Capture the cell that displays the provided text and extract its (X, Y) central coordinate. 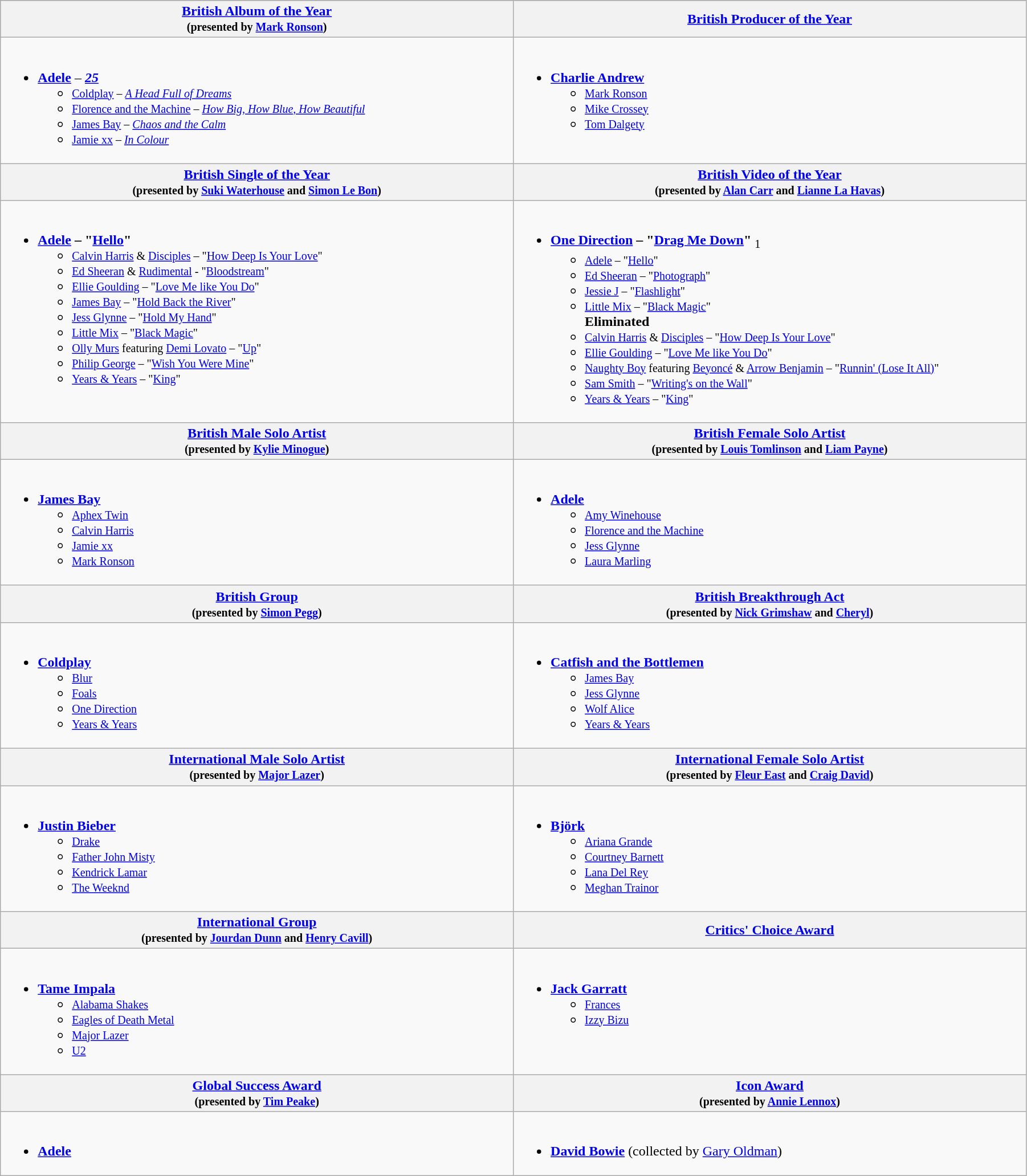
British Female Solo Artist(presented by Louis Tomlinson and Liam Payne) (770, 441)
Global Success Award(presented by Tim Peake) (257, 1093)
British Male Solo Artist(presented by Kylie Minogue) (257, 441)
Justin BieberDrakeFather John MistyKendrick LamarThe Weeknd (257, 849)
Tame ImpalaAlabama ShakesEagles of Death MetalMajor LazerU2 (257, 1012)
Critics' Choice Award (770, 930)
Jack GarrattFrancesIzzy Bizu (770, 1012)
British Breakthrough Act(presented by Nick Grimshaw and Cheryl) (770, 604)
British Single of the Year(presented by Suki Waterhouse and Simon Le Bon) (257, 182)
Charlie AndrewMark RonsonMike CrosseyTom Dalgety (770, 100)
Icon Award(presented by Annie Lennox) (770, 1093)
David Bowie (collected by Gary Oldman) (770, 1144)
James BayAphex TwinCalvin HarrisJamie xxMark Ronson (257, 522)
British Album of the Year(presented by Mark Ronson) (257, 19)
Catfish and the BottlemenJames BayJess GlynneWolf AliceYears & Years (770, 685)
International Group(presented by Jourdan Dunn and Henry Cavill) (257, 930)
Adele (257, 1144)
BjörkAriana GrandeCourtney BarnettLana Del ReyMeghan Trainor (770, 849)
British Producer of the Year (770, 19)
British Group(presented by Simon Pegg) (257, 604)
International Female Solo Artist(presented by Fleur East and Craig David) (770, 767)
British Video of the Year(presented by Alan Carr and Lianne La Havas) (770, 182)
International Male Solo Artist(presented by Major Lazer) (257, 767)
AdeleAmy WinehouseFlorence and the MachineJess GlynneLaura Marling (770, 522)
ColdplayBlurFoalsOne DirectionYears & Years (257, 685)
